Locate the cell with the specified text and output its [x, y] center coordinate. 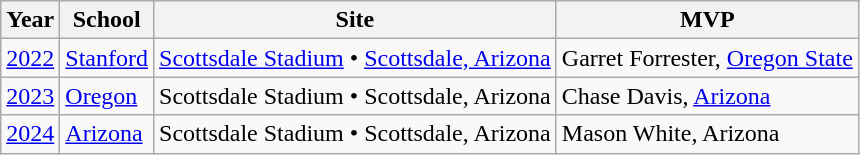
School [107, 20]
Stanford [107, 58]
2024 [30, 134]
MVP [707, 20]
Year [30, 20]
Chase Davis, Arizona [707, 96]
2023 [30, 96]
Oregon [107, 96]
Site [356, 20]
Garret Forrester, Oregon State [707, 58]
Arizona [107, 134]
2022 [30, 58]
Mason White, Arizona [707, 134]
